Provide the (X, Y) coordinate of the cell's center where the given text is located.  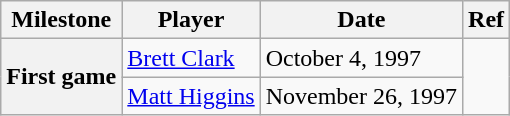
Matt Higgins (191, 96)
Ref (486, 20)
Brett Clark (191, 58)
Date (361, 20)
First game (62, 77)
Milestone (62, 20)
October 4, 1997 (361, 58)
Player (191, 20)
November 26, 1997 (361, 96)
